Determine the [x, y] coordinate at the center of the cell enclosing the given text.  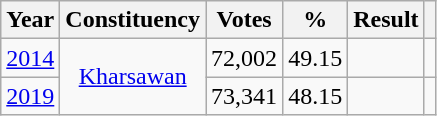
48.15 [316, 96]
Constituency [133, 20]
73,341 [244, 96]
Year [30, 20]
2014 [30, 58]
2019 [30, 96]
% [316, 20]
Kharsawan [133, 77]
Votes [244, 20]
72,002 [244, 58]
Result [386, 20]
49.15 [316, 58]
